Locate the cell with the specified text and output its [x, y] center coordinate. 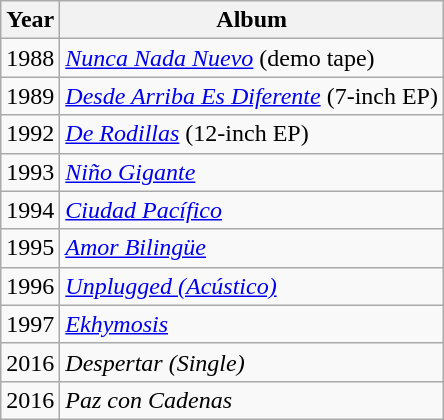
Amor Bilingüe [252, 248]
De Rodillas (12-inch EP) [252, 134]
Year [30, 20]
Niño Gigante [252, 172]
Paz con Cadenas [252, 400]
1997 [30, 324]
Desde Arriba Es Diferente (7-inch EP) [252, 96]
Album [252, 20]
1988 [30, 58]
1996 [30, 286]
Unplugged (Acústico) [252, 286]
1994 [30, 210]
Ciudad Pacífico [252, 210]
1989 [30, 96]
Ekhymosis [252, 324]
1995 [30, 248]
1992 [30, 134]
Despertar (Single) [252, 362]
Nunca Nada Nuevo (demo tape) [252, 58]
1993 [30, 172]
